Return the (x, y) coordinate for the center point of the cell that contains the specified text.  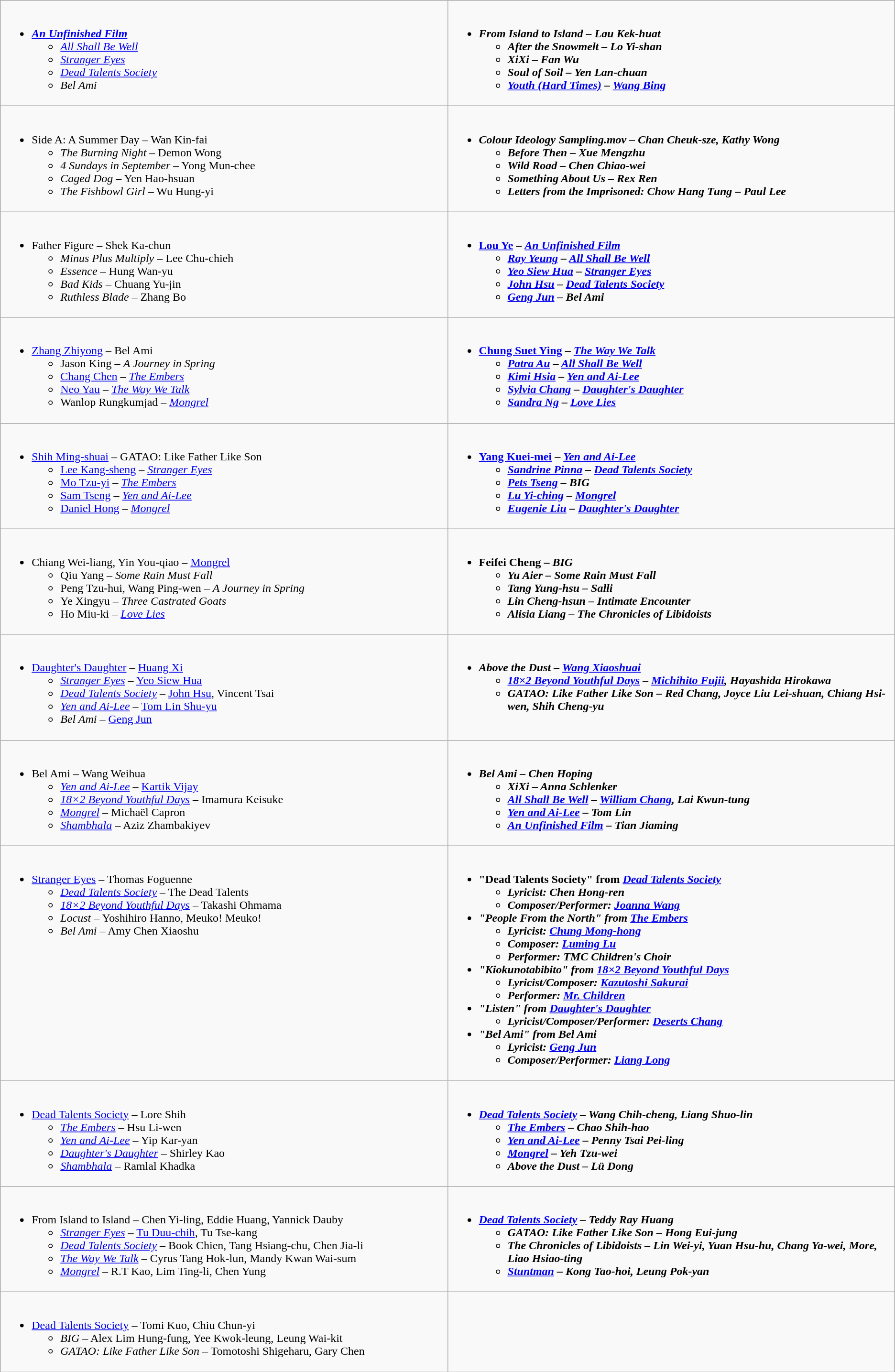
Zhang Zhiyong – Bel AmiJason King – A Journey in SpringChang Chen – The EmbersNeo Yau – The Way We TalkWanlop Rungkumjad – Mongrel (224, 370)
Bel Ami – Chen HopingXiXi – Anna SchlenkerAll Shall Be Well – William Chang, Lai Kwun-tungYen and Ai-Lee – Tom LinAn Unfinished Film – Tian Jiaming (671, 793)
From Island to Island – Lau Kek-huatAfter the Snowmelt – Lo Yi-shanXiXi – Fan WuSoul of Soil – Yen Lan-chuanYouth (Hard Times) – Wang Bing (671, 54)
Feifei Cheng – BIGYu Aier – Some Rain Must FallTang Yung-hsu – SalliLin Cheng-hsun – Intimate EncounterAlisia Liang – The Chronicles of Libidoists (671, 581)
Chung Suet Ying – The Way We TalkPatra Au – All Shall Be WellKimi Hsia – Yen and Ai-LeeSylvia Chang – Daughter's DaughterSandra Ng – Love Lies (671, 370)
Dead Talents Society – Lore ShihThe Embers – Hsu Li-wenYen and Ai-Lee – Yip Kar-yanDaughter's Daughter – Shirley KaoShambhala – Ramlal Khadka (224, 1133)
Bel Ami – Wang WeihuaYen and Ai-Lee – Kartik Vijay18×2 Beyond Youthful Days – Imamura KeisukeMongrel – Michaël CapronShambhala – Aziz Zhambakiyev (224, 793)
An Unfinished FilmAll Shall Be WellStranger EyesDead Talents SocietyBel Ami (224, 54)
Father Figure – Shek Ka-chunMinus Plus Multiply – Lee Chu-chiehEssence – Hung Wan-yuBad Kids – Chuang Yu-jinRuthless Blade – Zhang Bo (224, 265)
Lou Ye – An Unfinished FilmRay Yeung – All Shall Be WellYeo Siew Hua – Stranger EyesJohn Hsu – Dead Talents SocietyGeng Jun – Bel Ami (671, 265)
Yang Kuei-mei – Yen and Ai-LeeSandrine Pinna – Dead Talents SocietyPets Tseng – BIGLu Yi-ching – MongrelEugenie Liu – Daughter's Daughter (671, 476)
Shih Ming-shuai – GATAO: Like Father Like SonLee Kang-sheng – Stranger EyesMo Tzu-yi – The EmbersSam Tseng – Yen and Ai-LeeDaniel Hong – Mongrel (224, 476)
